Scan for the cell matching the given text and deliver its (x, y) coordinate at center. 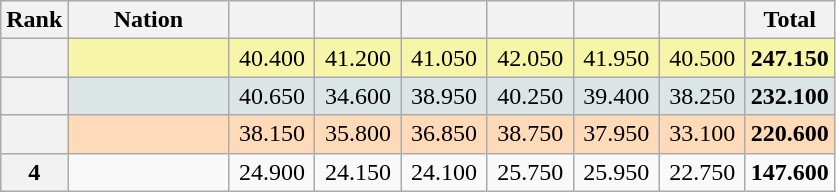
39.400 (616, 96)
25.950 (616, 172)
24.150 (358, 172)
40.500 (702, 58)
37.950 (616, 134)
40.650 (272, 96)
Nation (148, 20)
Rank (34, 20)
38.950 (444, 96)
24.100 (444, 172)
38.750 (530, 134)
40.250 (530, 96)
41.950 (616, 58)
33.100 (702, 134)
4 (34, 172)
41.050 (444, 58)
35.800 (358, 134)
38.250 (702, 96)
232.100 (790, 96)
220.600 (790, 134)
34.600 (358, 96)
22.750 (702, 172)
247.150 (790, 58)
Total (790, 20)
25.750 (530, 172)
24.900 (272, 172)
42.050 (530, 58)
41.200 (358, 58)
36.850 (444, 134)
40.400 (272, 58)
38.150 (272, 134)
147.600 (790, 172)
